Return (x, y) of the center of cell containing provided text 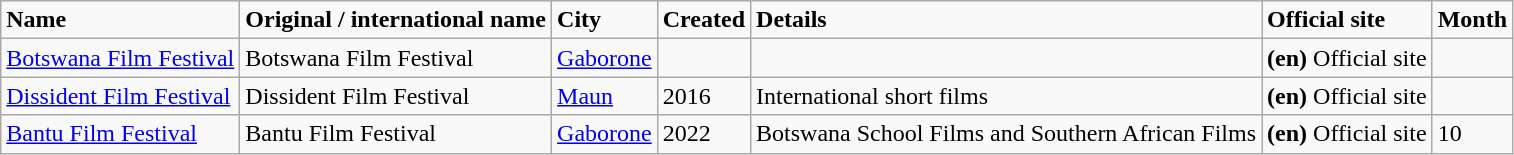
2016 (704, 96)
Month (1472, 20)
10 (1472, 134)
Maun (605, 96)
2022 (704, 134)
Name (120, 20)
Details (1006, 20)
Original / international name (396, 20)
International short films (1006, 96)
Official site (1348, 20)
City (605, 20)
Created (704, 20)
Botswana School Films and Southern African Films (1006, 134)
